Output the [X, Y] coordinate of the center of the cell containing the given text.  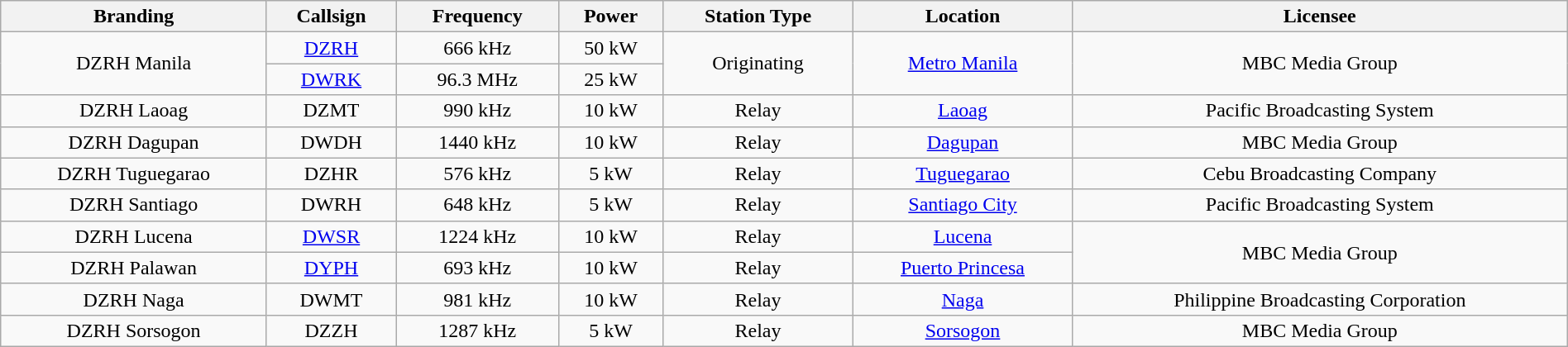
648 kHz [478, 205]
Puerto Princesa [963, 268]
DWDH [331, 142]
DYPH [331, 268]
Branding [134, 17]
DZZH [331, 330]
693 kHz [478, 268]
Power [610, 17]
Metro Manila [963, 64]
DWRH [331, 205]
DZRH Tuguegarao [134, 173]
Frequency [478, 17]
DZRH Dagupan [134, 142]
96.3 MHz [478, 79]
990 kHz [478, 111]
Station Type [758, 17]
Naga [963, 299]
1287 kHz [478, 330]
1440 kHz [478, 142]
Licensee [1320, 17]
Santiago City [963, 205]
DZRH Santiago [134, 205]
DZRH Sorsogon [134, 330]
DZMT [331, 111]
DWRK [331, 79]
DZRH [331, 48]
Location [963, 17]
DWSR [331, 236]
576 kHz [478, 173]
DZHR [331, 173]
Laoag [963, 111]
Tuguegarao [963, 173]
DZRH Laoag [134, 111]
Philippine Broadcasting Corporation [1320, 299]
1224 kHz [478, 236]
Cebu Broadcasting Company [1320, 173]
666 kHz [478, 48]
Lucena [963, 236]
25 kW [610, 79]
DZRH Manila [134, 64]
DZRH Naga [134, 299]
DZRH Lucena [134, 236]
Callsign [331, 17]
DZRH Palawan [134, 268]
Originating [758, 64]
Dagupan [963, 142]
50 kW [610, 48]
DWMT [331, 299]
Sorsogon [963, 330]
981 kHz [478, 299]
